Locate the cell with the specified text and output its [X, Y] center coordinate. 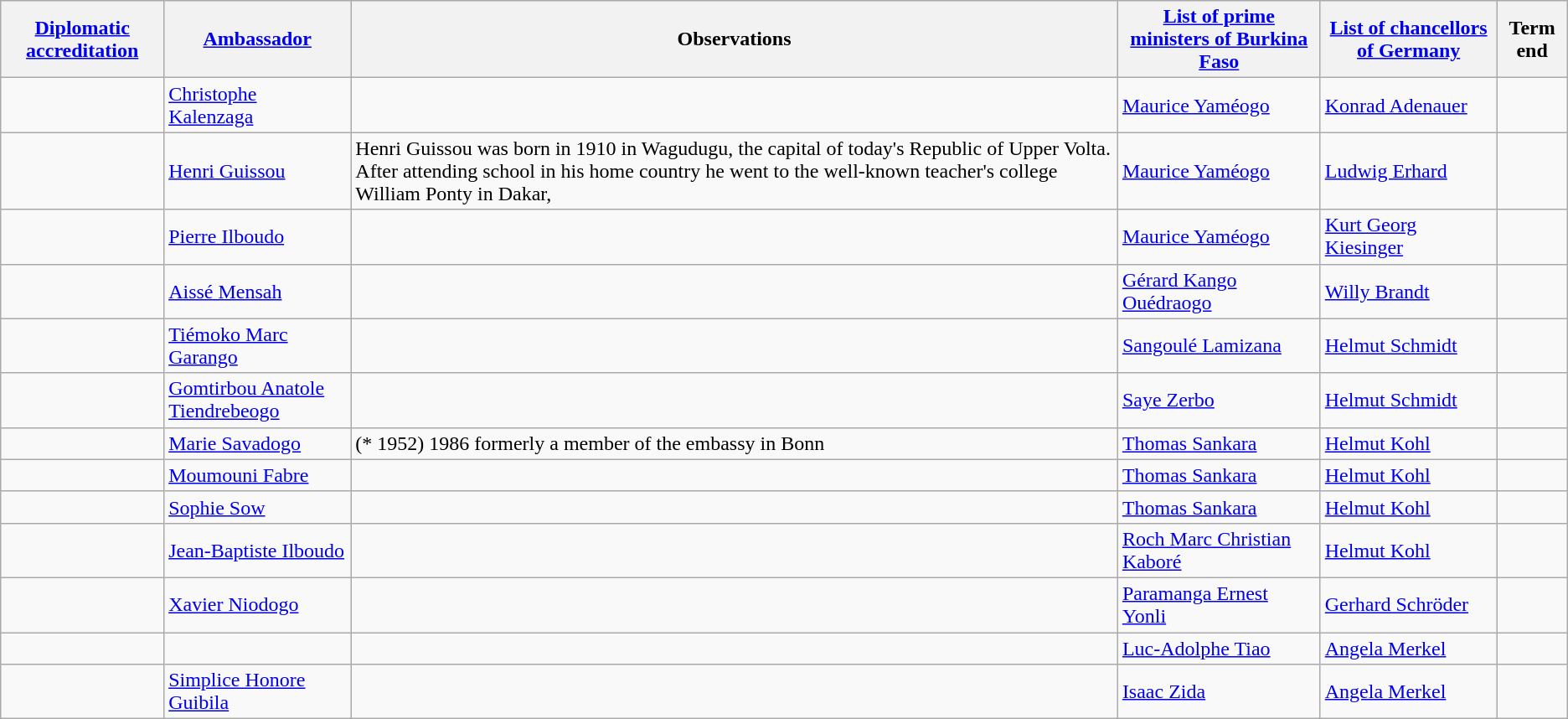
Tiémoko Marc Garango [258, 345]
Gerhard Schröder [1409, 605]
Saye Zerbo [1219, 401]
Isaac Zida [1219, 692]
Simplice Honore Guibila [258, 692]
Christophe Kalenzaga [258, 106]
Xavier Niodogo [258, 605]
Diplomatic accreditation [82, 39]
(* 1952) 1986 formerly a member of the embassy in Bonn [735, 443]
Sophie Sow [258, 507]
Observations [735, 39]
Kurt Georg Kiesinger [1409, 236]
List of chancellors of Germany [1409, 39]
Gérard Kango Ouédraogo [1219, 292]
Term end [1532, 39]
Jean-Baptiste Ilboudo [258, 550]
Marie Savadogo [258, 443]
Pierre Ilboudo [258, 236]
Aissé Mensah [258, 292]
Luc-Adolphe Tiao [1219, 648]
Gomtirbou Anatole Tiendrebeogo [258, 401]
Henri Guissou [258, 171]
List of prime ministers of Burkina Faso [1219, 39]
Willy Brandt [1409, 292]
Ambassador [258, 39]
Moumouni Fabre [258, 475]
Konrad Adenauer [1409, 106]
Ludwig Erhard [1409, 171]
Roch Marc Christian Kaboré [1219, 550]
Paramanga Ernest Yonli [1219, 605]
Sangoulé Lamizana [1219, 345]
